Locate the cell with the specified text and output its (x, y) center coordinate. 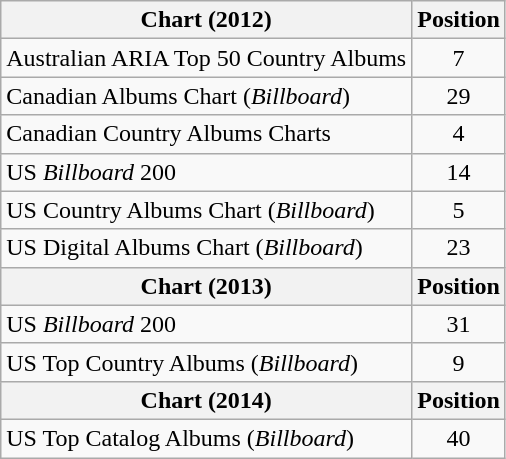
Chart (2014) (206, 400)
23 (459, 248)
5 (459, 210)
29 (459, 96)
9 (459, 362)
Chart (2013) (206, 286)
Canadian Albums Chart (Billboard) (206, 96)
US Top Catalog Albums (Billboard) (206, 438)
US Digital Albums Chart (Billboard) (206, 248)
14 (459, 172)
31 (459, 324)
US Country Albums Chart (Billboard) (206, 210)
Canadian Country Albums Charts (206, 134)
US Top Country Albums (Billboard) (206, 362)
Australian ARIA Top 50 Country Albums (206, 58)
4 (459, 134)
7 (459, 58)
Chart (2012) (206, 20)
40 (459, 438)
